Return the (X, Y) coordinate for the center point of the cell that contains the specified text.  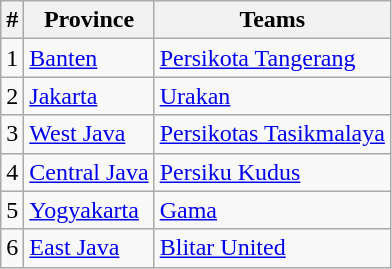
Central Java (89, 172)
Yogyakarta (89, 210)
Blitar United (272, 248)
2 (12, 96)
Persikotas Tasikmalaya (272, 134)
Gama (272, 210)
Teams (272, 20)
Province (89, 20)
6 (12, 248)
Jakarta (89, 96)
4 (12, 172)
Urakan (272, 96)
East Java (89, 248)
# (12, 20)
Persikota Tangerang (272, 58)
5 (12, 210)
3 (12, 134)
Persiku Kudus (272, 172)
1 (12, 58)
West Java (89, 134)
Banten (89, 58)
